Locate the cell with the specified text and output its [X, Y] center coordinate. 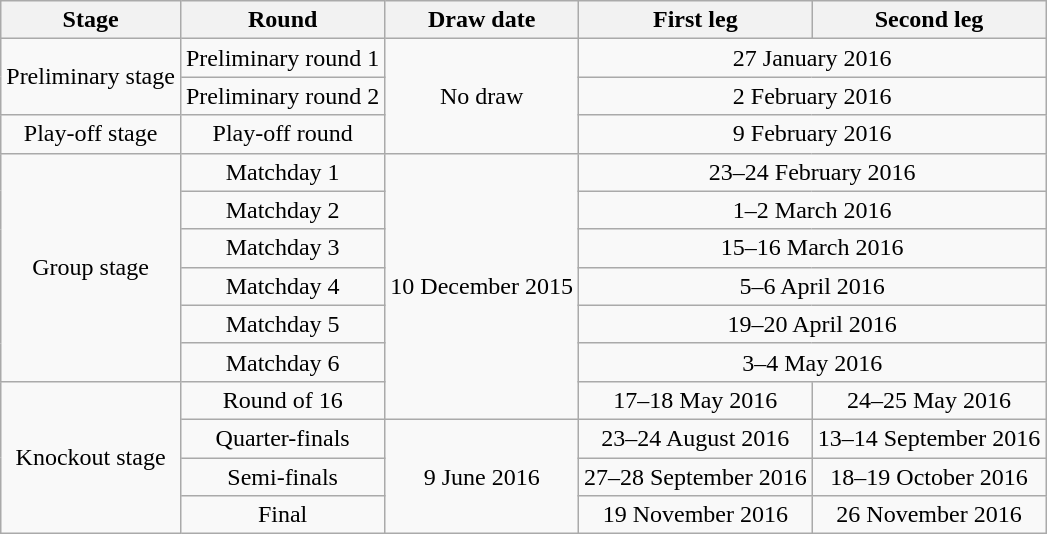
17–18 May 2016 [695, 400]
19–20 April 2016 [812, 324]
Matchday 2 [282, 210]
19 November 2016 [695, 515]
Play-off round [282, 134]
18–19 October 2016 [929, 477]
9 June 2016 [482, 476]
5–6 April 2016 [812, 286]
Stage [91, 20]
27–28 September 2016 [695, 477]
13–14 September 2016 [929, 438]
1–2 March 2016 [812, 210]
Quarter-finals [282, 438]
Round of 16 [282, 400]
24–25 May 2016 [929, 400]
Preliminary round 2 [282, 96]
Group stage [91, 267]
First leg [695, 20]
Knockout stage [91, 457]
Second leg [929, 20]
Matchday 6 [282, 362]
Matchday 4 [282, 286]
Preliminary round 1 [282, 58]
23–24 August 2016 [695, 438]
15–16 March 2016 [812, 248]
3–4 May 2016 [812, 362]
23–24 February 2016 [812, 172]
Draw date [482, 20]
10 December 2015 [482, 286]
No draw [482, 96]
Semi-finals [282, 477]
Play-off stage [91, 134]
Round [282, 20]
Matchday 3 [282, 248]
2 February 2016 [812, 96]
Preliminary stage [91, 77]
Final [282, 515]
27 January 2016 [812, 58]
Matchday 5 [282, 324]
9 February 2016 [812, 134]
Matchday 1 [282, 172]
26 November 2016 [929, 515]
